For the text-containing cell, return its midpoint in [x, y] coordinate format. 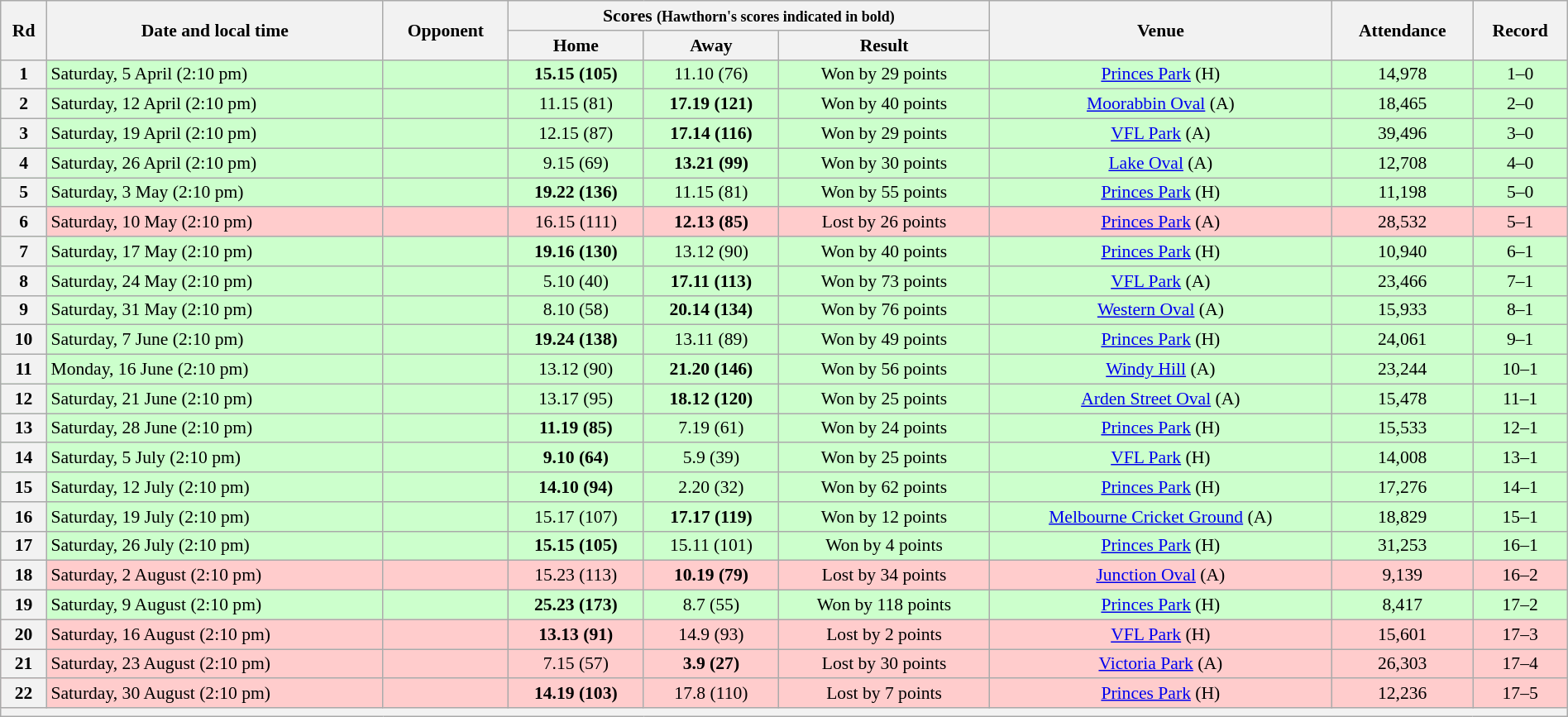
18,829 [1403, 517]
14.9 (93) [711, 634]
15.11 (101) [711, 546]
17–2 [1520, 605]
15.17 (107) [576, 517]
Victoria Park (A) [1160, 664]
Saturday, 3 May (2:10 pm) [215, 193]
Saturday, 19 April (2:10 pm) [215, 134]
8 [24, 281]
Saturday, 23 August (2:10 pm) [215, 664]
Saturday, 28 June (2:10 pm) [215, 428]
8.10 (58) [576, 310]
23,466 [1403, 281]
17,276 [1403, 487]
Western Oval (A) [1160, 310]
20.14 (134) [711, 310]
Monday, 16 June (2:10 pm) [215, 370]
13.17 (95) [576, 399]
28,532 [1403, 222]
Won by 56 points [885, 370]
17–3 [1520, 634]
Saturday, 10 May (2:10 pm) [215, 222]
11,198 [1403, 193]
5 [24, 193]
13.13 (91) [576, 634]
Date and local time [215, 30]
Moorabbin Oval (A) [1160, 104]
Princes Park (A) [1160, 222]
17–4 [1520, 664]
39,496 [1403, 134]
11 [24, 370]
12–1 [1520, 428]
Won by 73 points [885, 281]
24,061 [1403, 340]
Saturday, 5 July (2:10 pm) [215, 458]
1 [24, 74]
9–1 [1520, 340]
Won by 4 points [885, 546]
10 [24, 340]
13 [24, 428]
15,478 [1403, 399]
15.23 (113) [576, 576]
5.9 (39) [711, 458]
14.19 (103) [576, 694]
17–5 [1520, 694]
3.9 (27) [711, 664]
19.16 (130) [576, 251]
Won by 30 points [885, 163]
11.10 (76) [711, 74]
17 [24, 546]
10,940 [1403, 251]
31,253 [1403, 546]
15–1 [1520, 517]
12 [24, 399]
11–1 [1520, 399]
2 [24, 104]
Saturday, 2 August (2:10 pm) [215, 576]
5.10 (40) [576, 281]
17.14 (116) [711, 134]
Saturday, 5 April (2:10 pm) [215, 74]
21 [24, 664]
7–1 [1520, 281]
8.7 (55) [711, 605]
18.12 (120) [711, 399]
5–0 [1520, 193]
10.19 (79) [711, 576]
Saturday, 7 June (2:10 pm) [215, 340]
18 [24, 576]
6–1 [1520, 251]
Lost by 30 points [885, 664]
19.22 (136) [576, 193]
15,601 [1403, 634]
Junction Oval (A) [1160, 576]
Saturday, 26 July (2:10 pm) [215, 546]
16 [24, 517]
Won by 49 points [885, 340]
17.19 (121) [711, 104]
Won by 24 points [885, 428]
4–0 [1520, 163]
Lost by 34 points [885, 576]
Saturday, 21 June (2:10 pm) [215, 399]
15,533 [1403, 428]
7.15 (57) [576, 664]
Saturday, 16 August (2:10 pm) [215, 634]
14,978 [1403, 74]
14–1 [1520, 487]
19 [24, 605]
Saturday, 12 July (2:10 pm) [215, 487]
14.10 (94) [576, 487]
Saturday, 9 August (2:10 pm) [215, 605]
16–1 [1520, 546]
23,244 [1403, 370]
2.20 (32) [711, 487]
20 [24, 634]
Home [576, 45]
Saturday, 12 April (2:10 pm) [215, 104]
17.8 (110) [711, 694]
Lake Oval (A) [1160, 163]
16.15 (111) [576, 222]
Lost by 26 points [885, 222]
14 [24, 458]
8,417 [1403, 605]
Venue [1160, 30]
Won by 76 points [885, 310]
10–1 [1520, 370]
Saturday, 17 May (2:10 pm) [215, 251]
Saturday, 30 August (2:10 pm) [215, 694]
9,139 [1403, 576]
Record [1520, 30]
Saturday, 31 May (2:10 pm) [215, 310]
1–0 [1520, 74]
18,465 [1403, 104]
Won by 62 points [885, 487]
Lost by 7 points [885, 694]
Opponent [445, 30]
4 [24, 163]
17.11 (113) [711, 281]
2–0 [1520, 104]
Melbourne Cricket Ground (A) [1160, 517]
12.13 (85) [711, 222]
Rd [24, 30]
13–1 [1520, 458]
12,236 [1403, 694]
Won by 55 points [885, 193]
17.17 (119) [711, 517]
Lost by 2 points [885, 634]
Away [711, 45]
8–1 [1520, 310]
Saturday, 24 May (2:10 pm) [215, 281]
14,008 [1403, 458]
Won by 118 points [885, 605]
9 [24, 310]
Arden Street Oval (A) [1160, 399]
25.23 (173) [576, 605]
11.19 (85) [576, 428]
Saturday, 26 April (2:10 pm) [215, 163]
15,933 [1403, 310]
7.19 (61) [711, 428]
13.21 (99) [711, 163]
Result [885, 45]
Saturday, 19 July (2:10 pm) [215, 517]
3 [24, 134]
21.20 (146) [711, 370]
16–2 [1520, 576]
7 [24, 251]
22 [24, 694]
12.15 (87) [576, 134]
5–1 [1520, 222]
3–0 [1520, 134]
9.10 (64) [576, 458]
Won by 12 points [885, 517]
19.24 (138) [576, 340]
Attendance [1403, 30]
12,708 [1403, 163]
15 [24, 487]
Windy Hill (A) [1160, 370]
Scores (Hawthorn's scores indicated in bold) [748, 16]
6 [24, 222]
26,303 [1403, 664]
13.11 (89) [711, 340]
9.15 (69) [576, 163]
